Identify which cell holds the provided text, then report its [x, y] central coordinate. 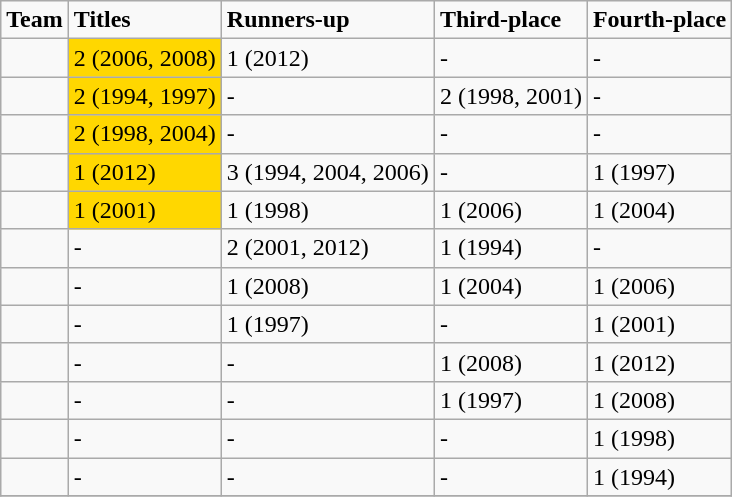
2 (2006, 2008) [144, 58]
2 (1994, 1997) [144, 96]
2 (1998, 2004) [144, 134]
Fourth-place [659, 20]
3 (1994, 2004, 2006) [328, 172]
Titles [144, 20]
Team [35, 20]
Third-place [510, 20]
2 (2001, 2012) [328, 248]
2 (1998, 2001) [510, 96]
Runners-up [328, 20]
